Search for the cell housing the specified text and yield its [X, Y] center coordinate. 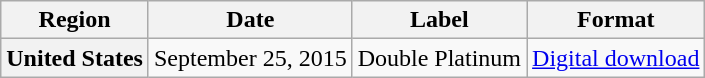
September 25, 2015 [250, 58]
Label [439, 20]
Format [616, 20]
Digital download [616, 58]
Date [250, 20]
Region [75, 20]
United States [75, 58]
Double Platinum [439, 58]
